Detect which cell encompasses the target text, then output its [X, Y] center coordinate. 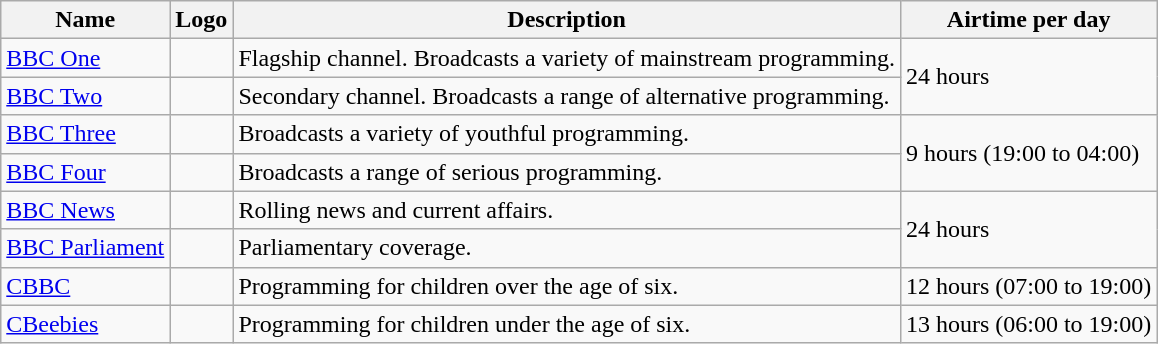
13 hours (06:00 to 19:00) [1028, 324]
Programming for children over the age of six. [567, 286]
Secondary channel. Broadcasts a range of alternative programming. [567, 96]
Programming for children under the age of six. [567, 324]
Broadcasts a range of serious programming. [567, 172]
12 hours (07:00 to 19:00) [1028, 286]
Description [567, 20]
CBeebies [86, 324]
BBC News [86, 210]
Flagship channel. Broadcasts a variety of mainstream programming. [567, 58]
Logo [202, 20]
BBC Three [86, 134]
Rolling news and current affairs. [567, 210]
Parliamentary coverage. [567, 248]
BBC Parliament [86, 248]
9 hours (19:00 to 04:00) [1028, 153]
CBBC [86, 286]
Airtime per day [1028, 20]
BBC Four [86, 172]
BBC Two [86, 96]
Name [86, 20]
Broadcasts a variety of youthful programming. [567, 134]
BBC One [86, 58]
